Provide the [x, y] coordinate of the cell's center where the given text is located.  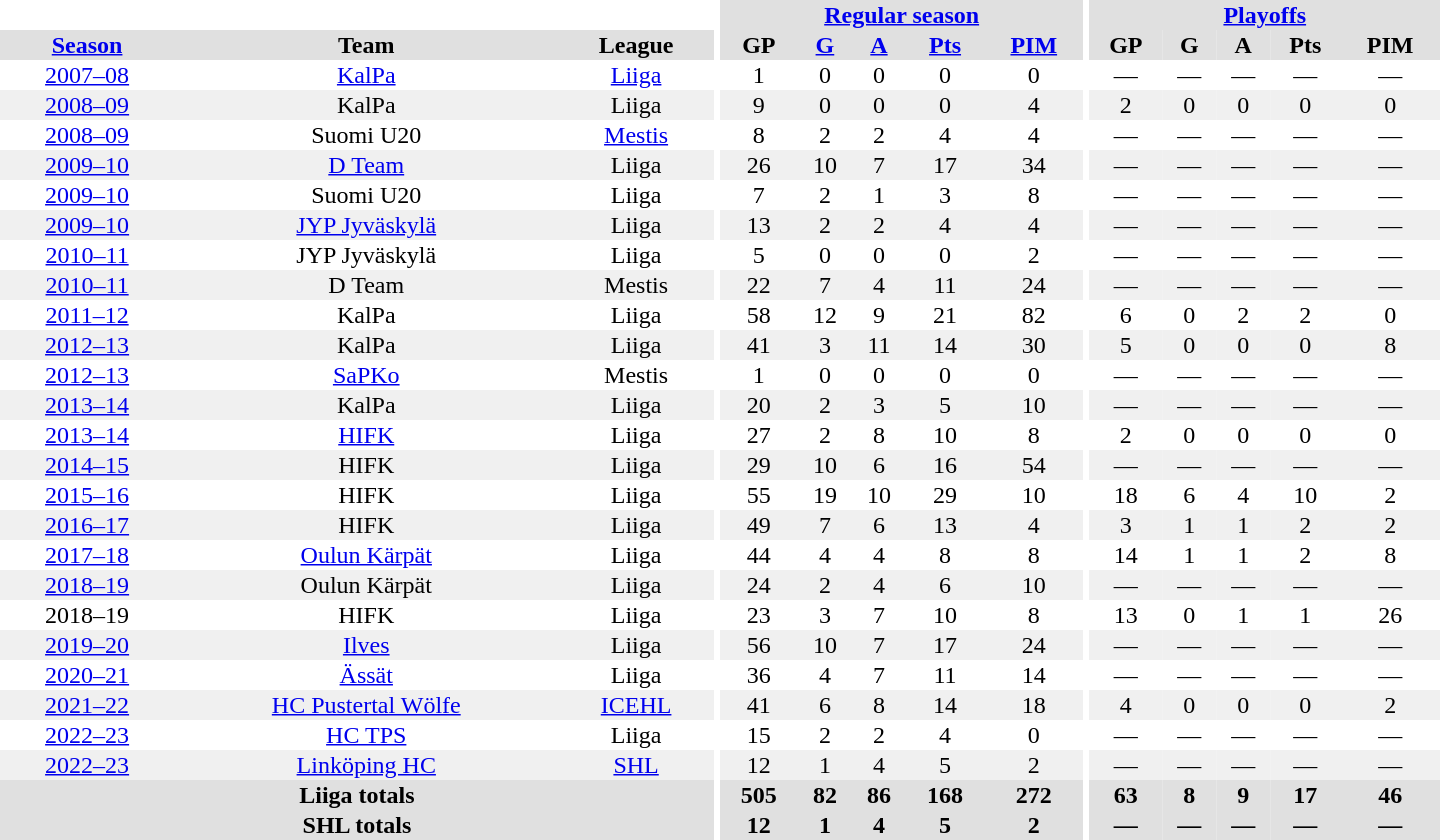
20 [759, 405]
44 [759, 555]
2014–15 [87, 465]
Season [87, 45]
Regular season [902, 15]
46 [1390, 795]
36 [759, 675]
49 [759, 525]
168 [945, 795]
54 [1034, 465]
55 [759, 495]
23 [759, 615]
15 [759, 735]
Ässät [366, 675]
2007–08 [87, 75]
27 [759, 435]
ICEHL [636, 705]
58 [759, 315]
63 [1126, 795]
56 [759, 645]
16 [945, 465]
505 [759, 795]
21 [945, 315]
League [636, 45]
SHL totals [357, 825]
Playoffs [1264, 15]
272 [1034, 795]
19 [825, 495]
34 [1034, 165]
Team [366, 45]
HC Pustertal Wölfe [366, 705]
30 [1034, 345]
2016–17 [87, 525]
HC TPS [366, 735]
2011–12 [87, 315]
2019–20 [87, 645]
86 [879, 795]
Liiga totals [357, 795]
2021–22 [87, 705]
Ilves [366, 645]
SaPKo [366, 375]
Linköping HC [366, 765]
2017–18 [87, 555]
2020–21 [87, 675]
2015–16 [87, 495]
SHL [636, 765]
22 [759, 285]
